Provide the (x, y) coordinate of the cell's center where the given text is located.  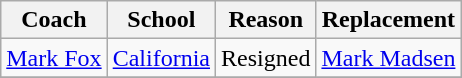
Mark Madsen (388, 58)
Reason (266, 20)
Coach (54, 20)
Replacement (388, 20)
Resigned (266, 58)
Mark Fox (54, 58)
California (161, 58)
School (161, 20)
